Detect which cell encompasses the target text, then output its (x, y) center coordinate. 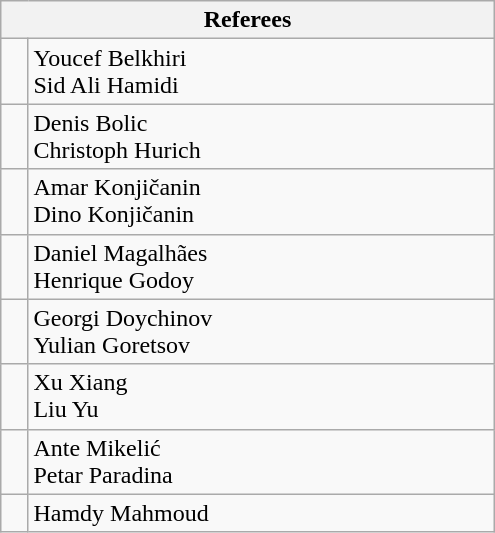
Daniel MagalhãesHenrique Godoy (261, 266)
Georgi DoychinovYulian Goretsov (261, 332)
Xu XiangLiu Yu (261, 396)
Youcef BelkhiriSid Ali Hamidi (261, 72)
Amar KonjičaninDino Konjičanin (261, 202)
Hamdy Mahmoud (261, 513)
Referees (248, 20)
Denis BolicChristoph Hurich (261, 136)
Ante MikelićPetar Paradina (261, 462)
